Determine the (x, y) coordinate at the center of the cell enclosing the given text.  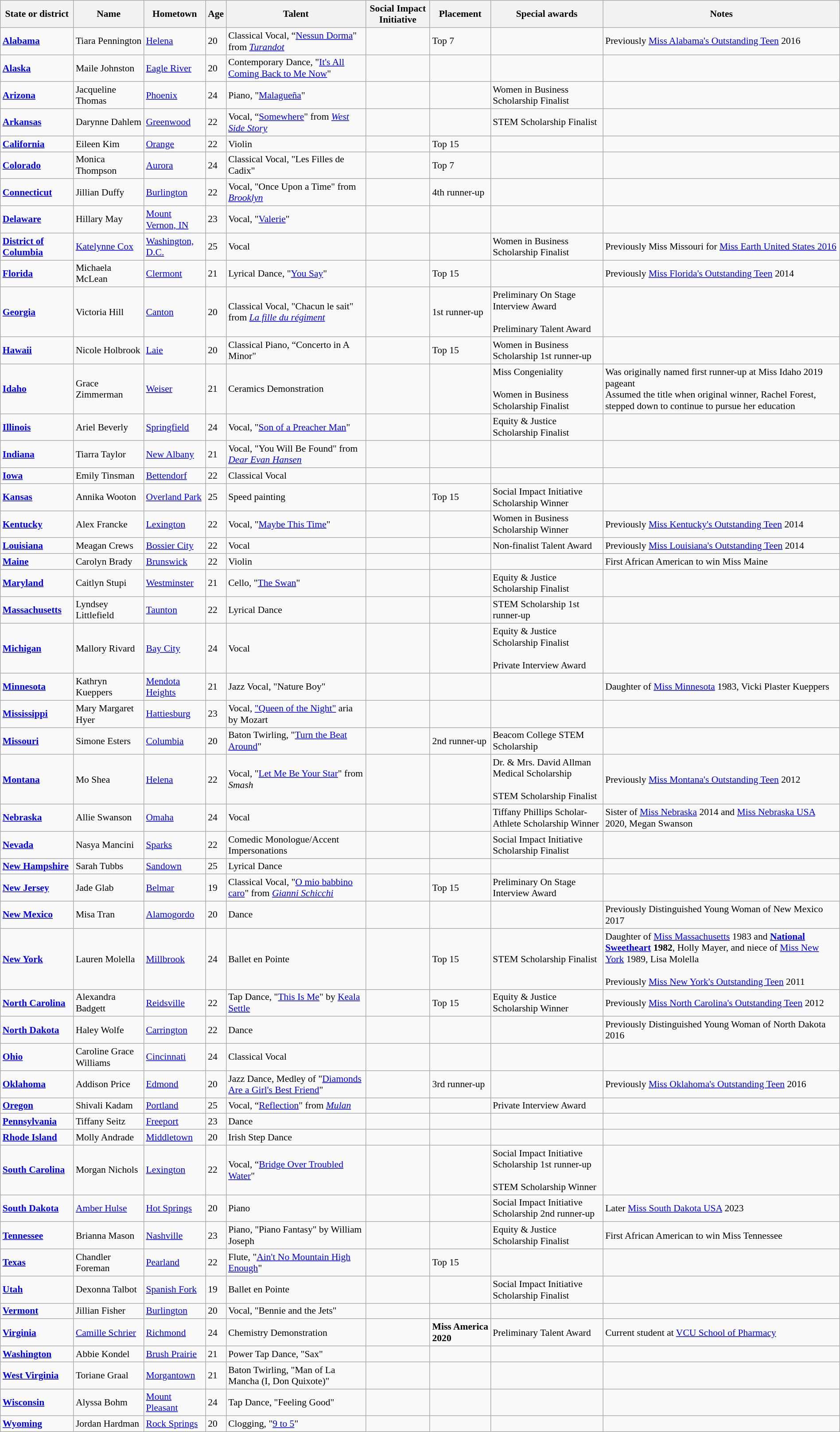
Placement (460, 14)
Eagle River (175, 68)
Social Impact Initiative Scholarship Winner (547, 497)
Hawaii (37, 350)
Minnesota (37, 687)
First African American to win Miss Tennessee (721, 1236)
Previously Miss Louisiana's Outstanding Teen 2014 (721, 546)
Massachusetts (37, 610)
Monica Thompson (109, 165)
Beacom College STEM Scholarship (547, 741)
Mallory Rivard (109, 648)
Brush Prairie (175, 1354)
Taunton (175, 610)
Grace Zimmerman (109, 389)
Equity & Justice Scholarship FinalistPrivate Interview Award (547, 648)
Bay City (175, 648)
Speed painting (296, 497)
Later Miss South Dakota USA 2023 (721, 1208)
Comedic Monologue/Accent Impersonations (296, 845)
Lyrical Dance, "You Say" (296, 274)
Carrington (175, 1030)
Jacqueline Thomas (109, 96)
Sparks (175, 845)
Alaska (37, 68)
Freeport (175, 1122)
Jade Glab (109, 888)
Cello, "The Swan" (296, 583)
Vocal, "Valerie" (296, 220)
Current student at VCU School of Pharmacy (721, 1332)
Emily Tinsman (109, 476)
Missouri (37, 741)
Vocal, “Reflection" from Mulan (296, 1106)
Brianna Mason (109, 1236)
Kathryn Kueppers (109, 687)
Delaware (37, 220)
Shivali Kadam (109, 1106)
Bossier City (175, 546)
Previously Distinguished Young Woman of North Dakota 2016 (721, 1030)
Morgan Nichols (109, 1170)
Oregon (37, 1106)
Alamogordo (175, 915)
Clogging, "9 to 5" (296, 1424)
South Dakota (37, 1208)
Amber Hulse (109, 1208)
Private Interview Award (547, 1106)
Lauren Molella (109, 959)
Meagan Crews (109, 546)
Mississippi (37, 714)
Tiffany Phillips Scholar-Athlete Scholarship Winner (547, 818)
Piano (296, 1208)
Ohio (37, 1057)
Social Impact Initiative (398, 14)
Social Impact Initiative Scholarship 2nd runner-up (547, 1208)
Classical Vocal, "O mio babbino caro" from Gianni Schicchi (296, 888)
Previously Miss Alabama's Outstanding Teen 2016 (721, 41)
Nicole Holbrook (109, 350)
Michaela McLean (109, 274)
1st runner-up (460, 312)
Mendota Heights (175, 687)
Dr. & Mrs. David Allman Medical ScholarshipSTEM Scholarship Finalist (547, 780)
Pennsylvania (37, 1122)
Arizona (37, 96)
Misa Tran (109, 915)
Talent (296, 14)
Idaho (37, 389)
Jordan Hardman (109, 1424)
Previously Miss Florida's Outstanding Teen 2014 (721, 274)
Abbie Kondel (109, 1354)
Preliminary Talent Award (547, 1332)
Hillary May (109, 220)
Millbrook (175, 959)
Vocal, “Somewhere" from West Side Story (296, 122)
Washington (37, 1354)
Spanish Fork (175, 1290)
Vocal, "Son of a Preacher Man" (296, 427)
Brunswick (175, 562)
Baton Twirling, "Man of La Mancha (I, Don Quixote)" (296, 1376)
Overland Park (175, 497)
Greenwood (175, 122)
Virginia (37, 1332)
Cincinnati (175, 1057)
Jillian Fisher (109, 1311)
Belmar (175, 888)
Morgantown (175, 1376)
North Carolina (37, 1003)
Vocal, "Once Upon a Time" from Brooklyn (296, 192)
Sister of Miss Nebraska 2014 and Miss Nebraska USA 2020, Megan Swanson (721, 818)
Mo Shea (109, 780)
Hot Springs (175, 1208)
Molly Andrade (109, 1137)
Colorado (37, 165)
Illinois (37, 427)
Wyoming (37, 1424)
Tap Dance, "Feeling Good" (296, 1402)
Ceramics Demonstration (296, 389)
Nashville (175, 1236)
Toriane Graal (109, 1376)
Omaha (175, 818)
Vocal, "Maybe This Time" (296, 524)
Annika Wooton (109, 497)
Bettendorf (175, 476)
Jazz Vocal, "Nature Boy" (296, 687)
Reidsville (175, 1003)
New Jersey (37, 888)
Hometown (175, 14)
Dexonna Talbot (109, 1290)
New Mexico (37, 915)
Classical Vocal, "Chacun le sait" from La fille du régiment (296, 312)
District of Columbia (37, 246)
Clermont (175, 274)
Previously Miss Oklahoma's Outstanding Teen 2016 (721, 1084)
Hattiesburg (175, 714)
California (37, 144)
Florida (37, 274)
Name (109, 14)
Irish Step Dance (296, 1137)
Louisiana (37, 546)
Maile Johnston (109, 68)
Jillian Duffy (109, 192)
Previously Miss Montana's Outstanding Teen 2012 (721, 780)
Iowa (37, 476)
Edmond (175, 1084)
Vocal, "You Will Be Found" from Dear Evan Hansen (296, 455)
Vocal, "Queen of the Night" aria by Mozart (296, 714)
Piano, "Piano Fantasy" by William Joseph (296, 1236)
Montana (37, 780)
Camille Schrier (109, 1332)
Chandler Foreman (109, 1262)
Washington, D.C. (175, 246)
Age (216, 14)
Texas (37, 1262)
Allie Swanson (109, 818)
Women in Business Scholarship Winner (547, 524)
North Dakota (37, 1030)
Alexandra Badgett (109, 1003)
Pearland (175, 1262)
Vocal, “Bridge Over Troubled Water" (296, 1170)
Kansas (37, 497)
Weiser (175, 389)
STEM Scholarship 1st runner-up (547, 610)
Caroline Grace Williams (109, 1057)
Special awards (547, 14)
Equity & Justice Scholarship Winner (547, 1003)
Tap Dance, "This Is Me" by Keala Settle (296, 1003)
New Hampshire (37, 866)
Vocal, "Bennie and the Jets" (296, 1311)
Alabama (37, 41)
Orange (175, 144)
3rd runner-up (460, 1084)
Baton Twirling, "Turn the Beat Around" (296, 741)
4th runner-up (460, 192)
Preliminary On Stage Interview AwardPreliminary Talent Award (547, 312)
Westminster (175, 583)
Lyndsey Littlefield (109, 610)
Portland (175, 1106)
Rock Springs (175, 1424)
Arkansas (37, 122)
Richmond (175, 1332)
Georgia (37, 312)
Daughter of Miss Minnesota 1983, Vicki Plaster Kueppers (721, 687)
Springfield (175, 427)
Mary Margaret Hyer (109, 714)
Simone Esters (109, 741)
Victoria Hill (109, 312)
Kentucky (37, 524)
Katelynne Cox (109, 246)
Classical Piano, “Concerto in A Minor" (296, 350)
Eileen Kim (109, 144)
Connecticut (37, 192)
Addison Price (109, 1084)
Aurora (175, 165)
Canton (175, 312)
Middletown (175, 1137)
Sarah Tubbs (109, 866)
2nd runner-up (460, 741)
Mount Pleasant (175, 1402)
Preliminary On Stage Interview Award (547, 888)
Vocal, "Let Me Be Your Star" from Smash (296, 780)
Columbia (175, 741)
Miss CongenialityWomen in Business Scholarship Finalist (547, 389)
Wisconsin (37, 1402)
Classical Vocal, “Nessun Dorma" from Turandot (296, 41)
Tiara Pennington (109, 41)
Miss America 2020 (460, 1332)
Nebraska (37, 818)
West Virginia (37, 1376)
Caitlyn Stupi (109, 583)
Nevada (37, 845)
Previously Miss North Carolina's Outstanding Teen 2012 (721, 1003)
Haley Wolfe (109, 1030)
Laie (175, 350)
Non-finalist Talent Award (547, 546)
Phoenix (175, 96)
Darynne Dahlem (109, 122)
Flute, "Ain't No Mountain High Enough" (296, 1262)
Piano, "Malagueña" (296, 96)
Previously Miss Kentucky's Outstanding Teen 2014 (721, 524)
Utah (37, 1290)
Sandown (175, 866)
Carolyn Brady (109, 562)
New Albany (175, 455)
Classical Vocal, "Les Filles de Cadix" (296, 165)
Mount Vernon, IN (175, 220)
South Carolina (37, 1170)
Social Impact Initiative Scholarship 1st runner-upSTEM Scholarship Winner (547, 1170)
Previously Miss Missouri for Miss Earth United States 2016 (721, 246)
Jazz Dance, Medley of "Diamonds Are a Girl's Best Friend" (296, 1084)
Tiffany Seitz (109, 1122)
Vermont (37, 1311)
Women in Business Scholarship 1st runner-up (547, 350)
Chemistry Demonstration (296, 1332)
Previously Distinguished Young Woman of New Mexico 2017 (721, 915)
Oklahoma (37, 1084)
Tennessee (37, 1236)
Maine (37, 562)
Notes (721, 14)
Contemporary Dance, "It's All Coming Back to Me Now" (296, 68)
Michigan (37, 648)
Nasya Mancini (109, 845)
Ariel Beverly (109, 427)
First African American to win Miss Maine (721, 562)
Power Tap Dance, "Sax" (296, 1354)
Alex Francke (109, 524)
Rhode Island (37, 1137)
New York (37, 959)
Tiarra Taylor (109, 455)
Alyssa Bohm (109, 1402)
Indiana (37, 455)
Maryland (37, 583)
State or district (37, 14)
